Return [X, Y] of the center of cell containing provided text 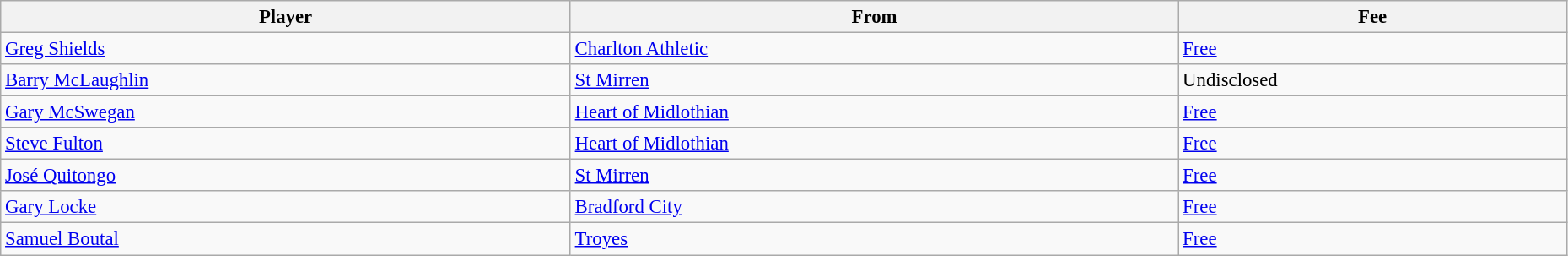
José Quitongo [286, 176]
Samuel Boutal [286, 239]
Fee [1373, 17]
Gary McSwegan [286, 112]
Greg Shields [286, 49]
Steve Fulton [286, 144]
Undisclosed [1373, 80]
Troyes [874, 239]
Player [286, 17]
Bradford City [874, 207]
Charlton Athletic [874, 49]
Gary Locke [286, 207]
Barry McLaughlin [286, 80]
From [874, 17]
